Locate the cell with the specified text and output its (x, y) center coordinate. 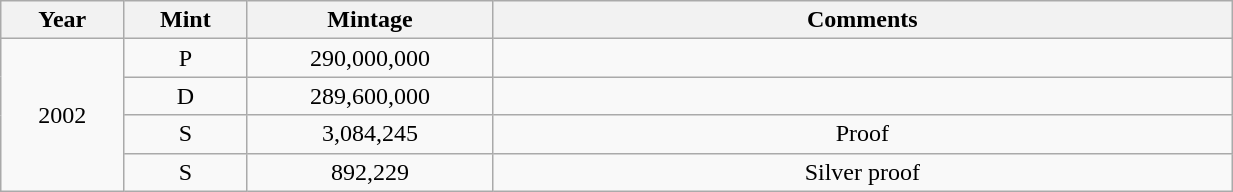
2002 (62, 115)
Year (62, 20)
3,084,245 (370, 134)
Mintage (370, 20)
P (186, 58)
D (186, 96)
Proof (862, 134)
290,000,000 (370, 58)
Mint (186, 20)
289,600,000 (370, 96)
Comments (862, 20)
892,229 (370, 172)
Silver proof (862, 172)
